Capture the cell that displays the provided text and extract its [x, y] central coordinate. 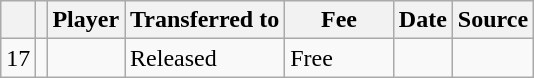
Fee [340, 20]
Source [492, 20]
17 [18, 58]
Released [205, 58]
Free [340, 58]
Transferred to [205, 20]
Date [422, 20]
Player [86, 20]
